Pinpoint the cell where the given text exists, returning its [x, y] midpoint coordinate. 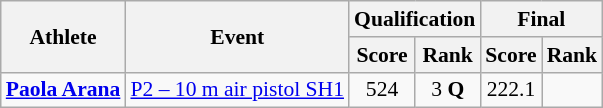
Final [541, 19]
222.1 [510, 90]
524 [382, 90]
Event [237, 36]
Paola Arana [64, 90]
Athlete [64, 36]
Qualification [414, 19]
3 Q [448, 90]
P2 – 10 m air pistol SH1 [237, 90]
